Provide the (X, Y) coordinate of the cell's center where the given text is located.  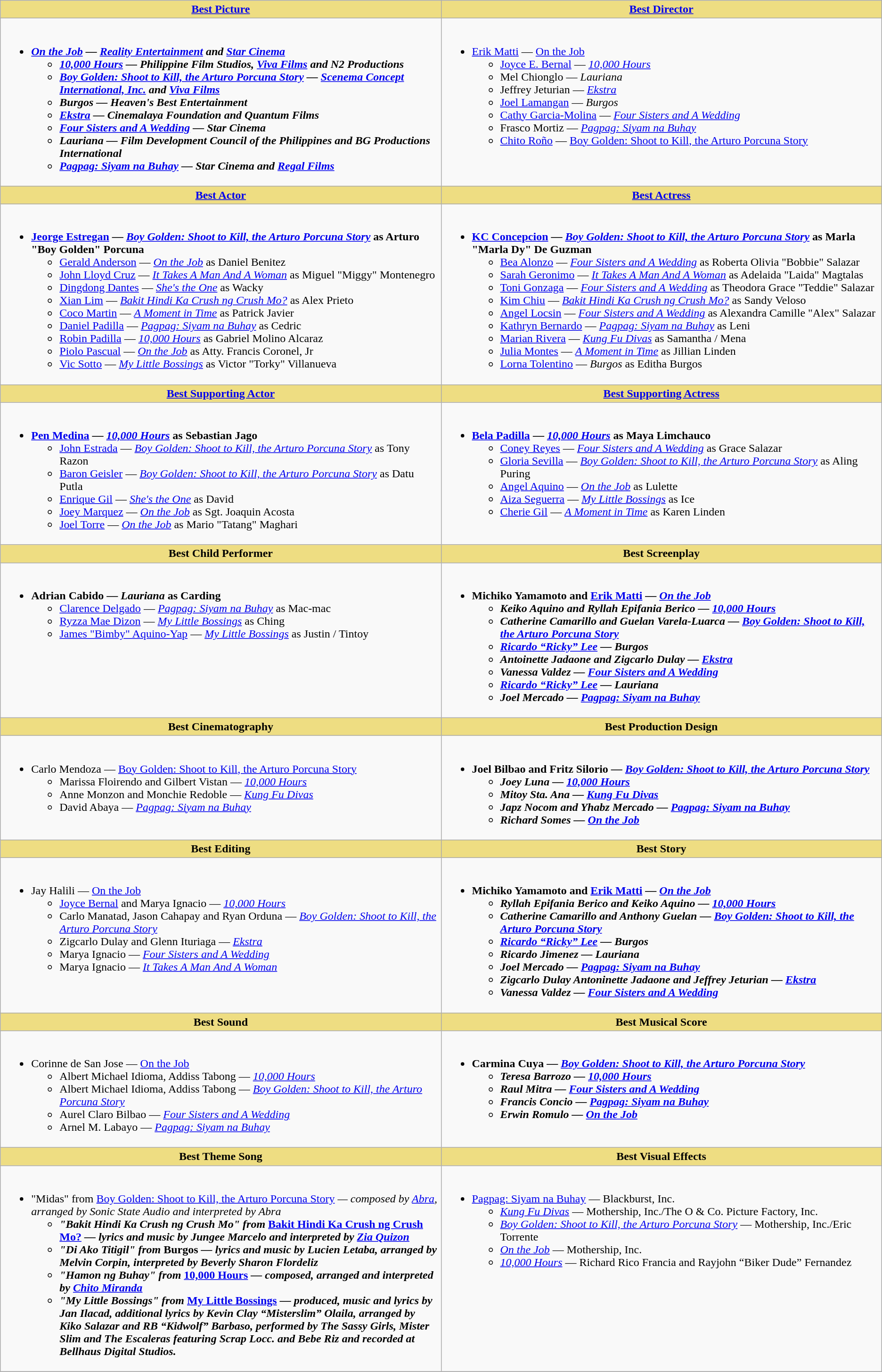
Best Child Performer (220, 554)
Best Supporting Actor (220, 393)
Best Story (661, 849)
Best Musical Score (661, 1022)
Best Visual Effects (661, 1157)
Best Actress (661, 195)
Best Theme Song (220, 1157)
Best Editing (220, 849)
Best Supporting Actress (661, 393)
Best Director (661, 9)
Best Picture (220, 9)
Best Sound (220, 1022)
Best Screenplay (661, 554)
Best Actor (220, 195)
Best Production Design (661, 727)
Best Cinematography (220, 727)
